Capture the cell that displays the provided text and extract its [x, y] central coordinate. 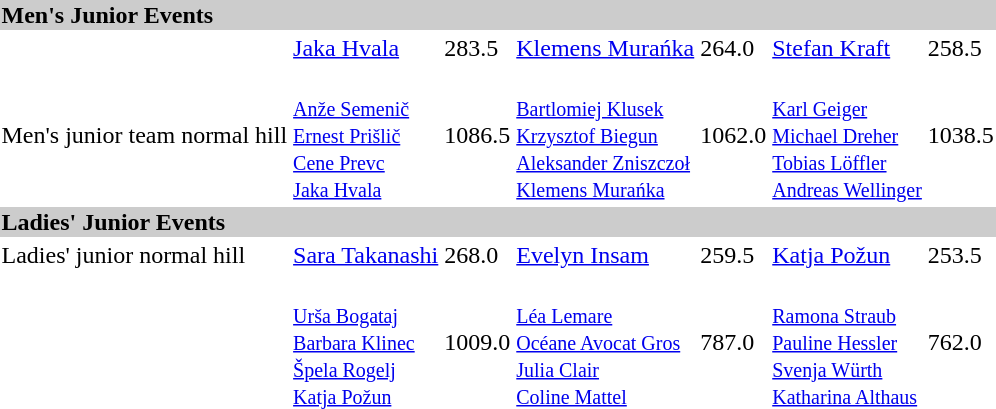
Anže SemeničErnest PrišličCene PrevcJaka Hvala [366, 135]
Katja Požun [848, 255]
Sara Takanashi [366, 255]
Jaka Hvala [366, 48]
Stefan Kraft [848, 48]
1086.5 [478, 135]
Karl GeigerMichael DreherTobias LöfflerAndreas Wellinger [848, 135]
253.5 [960, 255]
258.5 [960, 48]
Klemens Murańka [606, 48]
1038.5 [960, 135]
Men's junior team normal hill [144, 135]
1062.0 [734, 135]
264.0 [734, 48]
Bartlomiej KlusekKrzysztof BiegunAleksander ZniszczołKlemens Murańka [606, 135]
Evelyn Insam [606, 255]
Ladies' junior normal hill [144, 255]
Men's Junior Events [498, 15]
283.5 [478, 48]
Ladies' Junior Events [498, 222]
259.5 [734, 255]
268.0 [478, 255]
